Return (X, Y) of the center of cell containing provided text 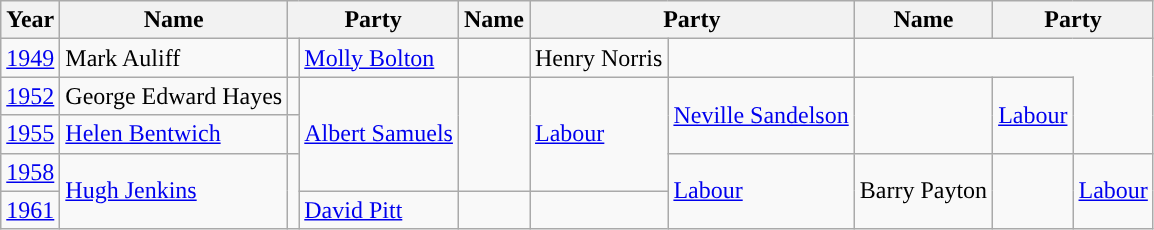
Henry Norris (599, 58)
Mark Auliff (174, 58)
1952 (30, 96)
Hugh Jenkins (174, 191)
Helen Bentwich (174, 134)
1949 (30, 58)
1958 (30, 172)
Molly Bolton (379, 58)
1955 (30, 134)
Albert Samuels (379, 134)
Year (30, 20)
Barry Payton (923, 191)
Neville Sandelson (761, 115)
David Pitt (379, 210)
George Edward Hayes (174, 96)
1961 (30, 210)
